Extract the [X, Y] coordinate from the center of the cell holding the provided text.  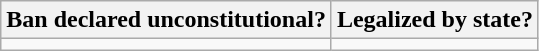
Legalized by state? [434, 20]
Ban declared unconstitutional? [166, 20]
